From the cell containing the given text, extract its center point as (x, y) coordinate. 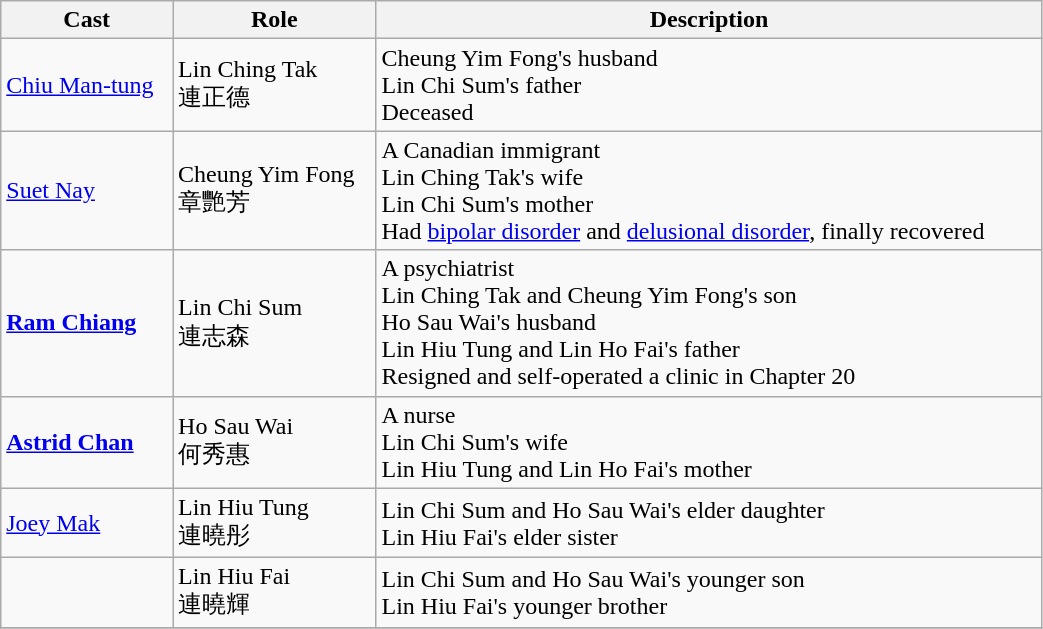
A nurseLin Chi Sum's wifeLin Hiu Tung and Lin Ho Fai's mother (709, 442)
Cheung Yim Fong's husbandLin Chi Sum's fatherDeceased (709, 85)
Description (709, 20)
Cheung Yim Fong章艷芳 (274, 190)
Suet Nay (87, 190)
Astrid Chan (87, 442)
Role (274, 20)
Lin Chi Sum連志森 (274, 323)
Cast (87, 20)
Lin Hiu Fai連曉輝 (274, 593)
Lin Chi Sum and Ho Sau Wai's younger sonLin Hiu Fai's younger brother (709, 593)
Joey Mak (87, 523)
Lin Hiu Tung連曉彤 (274, 523)
Ram Chiang (87, 323)
Chiu Man-tung (87, 85)
Lin Chi Sum and Ho Sau Wai's elder daughterLin Hiu Fai's elder sister (709, 523)
A Canadian immigrantLin Ching Tak's wifeLin Chi Sum's motherHad bipolar disorder and delusional disorder, finally recovered (709, 190)
Ho Sau Wai何秀惠 (274, 442)
Lin Ching Tak連正德 (274, 85)
